Search for the cell housing the specified text and yield its [X, Y] center coordinate. 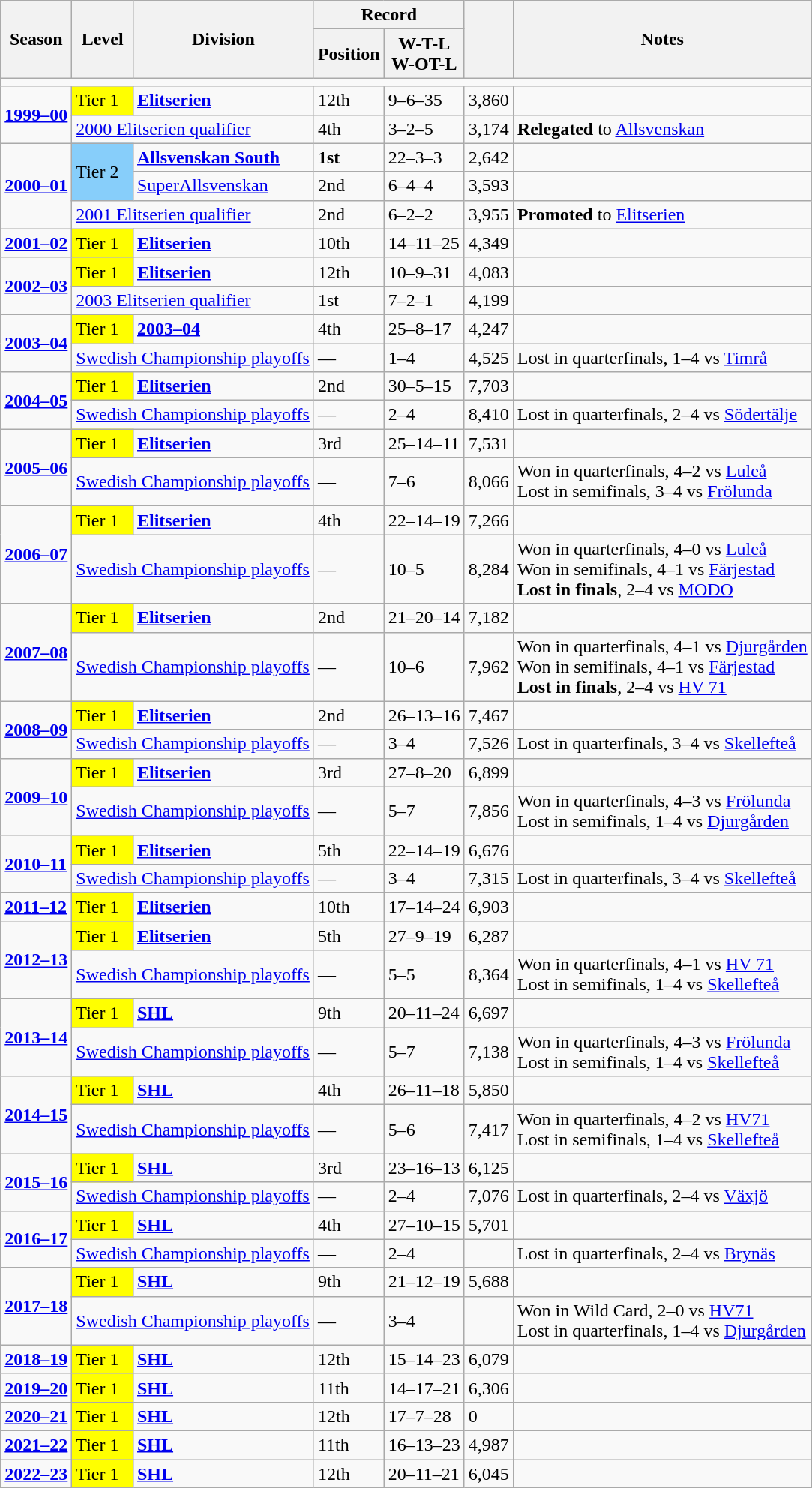
Won in Wild Card, 2–0 vs HV71Lost in quarterfinals, 1–4 vs Djurgården [662, 1320]
2,642 [489, 157]
Won in quarterfinals, 4–3 vs FrölundaLost in semifinals, 1–4 vs Djurgården [662, 811]
27–9–19 [424, 935]
Position [349, 54]
4,199 [489, 300]
26–13–16 [424, 715]
W-T-LW-OT-L [424, 54]
10–6 [424, 667]
Tier 2 [103, 172]
17–14–24 [424, 907]
5,688 [489, 1282]
6,287 [489, 935]
2015–16 [36, 1182]
Promoted to Elitserien [662, 214]
2017–18 [36, 1306]
7,526 [489, 744]
2004–05 [36, 400]
3–2–5 [424, 129]
22–3–3 [424, 157]
4,525 [489, 358]
Record [388, 15]
7,417 [489, 1129]
25–8–17 [424, 328]
6,676 [489, 850]
Won in quarterfinals, 4–3 vs FrölundaLost in semifinals, 1–4 vs Skellefteå [662, 1051]
7,962 [489, 667]
14–17–21 [424, 1387]
Won in quarterfinals, 4–2 vs HV71Lost in semifinals, 1–4 vs Skellefteå [662, 1129]
26–11–18 [424, 1090]
6,903 [489, 907]
2005–06 [36, 468]
2019–20 [36, 1387]
17–7–28 [424, 1416]
5,701 [489, 1225]
Allsvenskan South [223, 157]
5–5 [424, 975]
27–8–20 [424, 772]
2000 Elitserien qualifier [193, 129]
3,593 [489, 186]
8,364 [489, 975]
8,284 [489, 569]
Notes [662, 39]
6–4–4 [424, 186]
2002–03 [36, 286]
7,856 [489, 811]
2022–23 [36, 1474]
2014–15 [36, 1114]
6,899 [489, 772]
Lost in quarterfinals, 2–4 vs Växjö [662, 1196]
Relegated to Allsvenskan [662, 129]
7,266 [489, 520]
30–5–15 [424, 386]
6,045 [489, 1474]
5–6 [424, 1129]
25–14–11 [424, 443]
Lost in quarterfinals, 1–4 vs Timrå [662, 358]
6,125 [489, 1168]
7,315 [489, 878]
Won in quarterfinals, 4–1 vs DjurgårdenWon in semifinals, 4–1 vs Färjestad Lost in finals, 2–4 vs HV 71 [662, 667]
7–6 [424, 481]
0 [489, 1416]
2012–13 [36, 960]
2021–22 [36, 1444]
21–20–14 [424, 618]
7–2–1 [424, 300]
2011–12 [36, 907]
2016–17 [36, 1239]
3,860 [489, 100]
Level [103, 39]
2020–21 [36, 1416]
2018–19 [36, 1359]
7,076 [489, 1196]
2000–01 [36, 186]
Lost in quarterfinals, 2–4 vs Brynäs [662, 1253]
27–10–15 [424, 1225]
7,531 [489, 443]
16–13–23 [424, 1444]
7,703 [489, 386]
2003 Elitserien qualifier [193, 300]
5,850 [489, 1090]
7,182 [489, 618]
Won in quarterfinals, 4–0 vs LuleåWon in semifinals, 4–1 vs Färjestad Lost in finals, 2–4 vs MODO [662, 569]
6–2–2 [424, 214]
3,174 [489, 129]
15–14–23 [424, 1359]
14–11–25 [424, 243]
SuperAllsvenskan [223, 186]
Lost in quarterfinals, 2–4 vs Södertälje [662, 415]
20–11–21 [424, 1474]
6,079 [489, 1359]
6,697 [489, 1013]
4,987 [489, 1444]
3,955 [489, 214]
2006–07 [36, 555]
6,306 [489, 1387]
21–12–19 [424, 1282]
2009–10 [36, 796]
Division [223, 39]
2007–08 [36, 652]
2001–02 [36, 243]
23–16–13 [424, 1168]
2013–14 [36, 1038]
10–5 [424, 569]
Won in quarterfinals, 4–1 vs HV 71Lost in semifinals, 1–4 vs Skellefteå [662, 975]
Season [36, 39]
8,410 [489, 415]
Won in quarterfinals, 4–2 vs LuleåLost in semifinals, 3–4 vs Frölunda [662, 481]
10–9–31 [424, 271]
9–6–35 [424, 100]
8,066 [489, 481]
20–11–24 [424, 1013]
2010–11 [36, 864]
2008–09 [36, 730]
4,349 [489, 243]
4,083 [489, 271]
2001 Elitserien qualifier [193, 214]
7,467 [489, 715]
1–4 [424, 358]
1999–00 [36, 115]
4,247 [489, 328]
7,138 [489, 1051]
